Output the [x, y] coordinate of the center of the cell containing the given text.  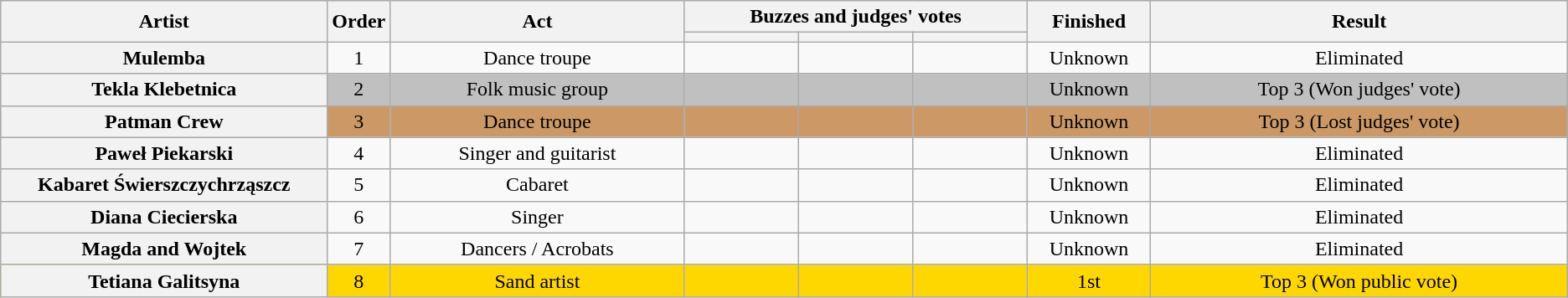
Buzzes and judges' votes [856, 17]
Kabaret Świerszczychrząszcz [164, 185]
1st [1089, 280]
Finished [1089, 22]
Artist [164, 22]
Mulemba [164, 58]
Folk music group [538, 90]
Top 3 (Won public vote) [1359, 280]
Sand artist [538, 280]
Tetiana Galitsyna [164, 280]
2 [358, 90]
Paweł Piekarski [164, 153]
Top 3 (Won judges' vote) [1359, 90]
1 [358, 58]
Dancers / Acrobats [538, 249]
4 [358, 153]
Cabaret [538, 185]
5 [358, 185]
Magda and Wojtek [164, 249]
Patman Crew [164, 121]
Result [1359, 22]
Order [358, 22]
Diana Ciecierska [164, 217]
Singer [538, 217]
Act [538, 22]
Singer and guitarist [538, 153]
6 [358, 217]
Top 3 (Lost judges' vote) [1359, 121]
7 [358, 249]
Tekla Klebetnica [164, 90]
8 [358, 280]
3 [358, 121]
